Extract the (X, Y) coordinate from the center of the cell holding the provided text.  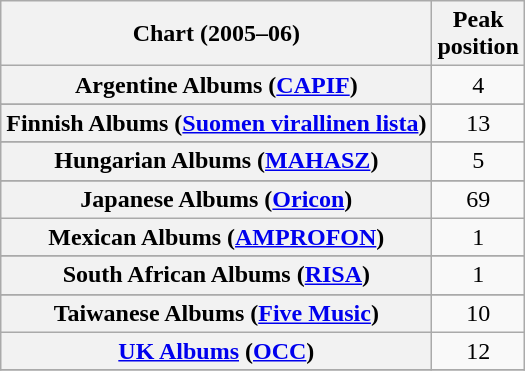
Chart (2005–06) (216, 34)
Taiwanese Albums (Five Music) (216, 313)
13 (478, 123)
Peakposition (478, 34)
UK Albums (OCC) (216, 351)
Mexican Albums (AMPROFON) (216, 237)
Hungarian Albums (MAHASZ) (216, 161)
10 (478, 313)
12 (478, 351)
South African Albums (RISA) (216, 275)
5 (478, 161)
Finnish Albums (Suomen virallinen lista) (216, 123)
69 (478, 199)
Japanese Albums (Oricon) (216, 199)
4 (478, 85)
Argentine Albums (CAPIF) (216, 85)
